Return (x, y) of the center of cell containing provided text 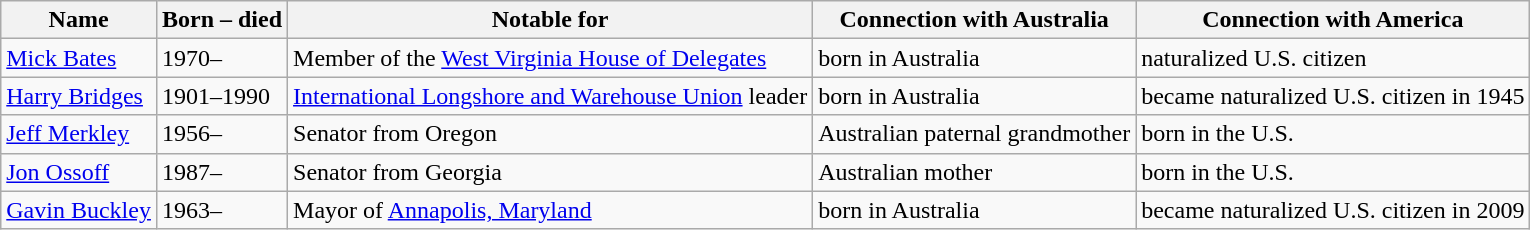
Senator from Georgia (550, 172)
Jeff Merkley (79, 134)
Connection with America (1333, 20)
Australian paternal grandmother (974, 134)
Born – died (222, 20)
International Longshore and Warehouse Union leader (550, 96)
naturalized U.S. citizen (1333, 58)
1987– (222, 172)
Mick Bates (79, 58)
1970– (222, 58)
Mayor of Annapolis, Maryland (550, 210)
Connection with Australia (974, 20)
1963– (222, 210)
Senator from Oregon (550, 134)
1956– (222, 134)
1901–1990 (222, 96)
Notable for (550, 20)
Jon Ossoff (79, 172)
Australian mother (974, 172)
became naturalized U.S. citizen in 2009 (1333, 210)
Member of the West Virginia House of Delegates (550, 58)
Name (79, 20)
became naturalized U.S. citizen in 1945 (1333, 96)
Harry Bridges (79, 96)
Gavin Buckley (79, 210)
